Capture the cell that displays the provided text and extract its [X, Y] central coordinate. 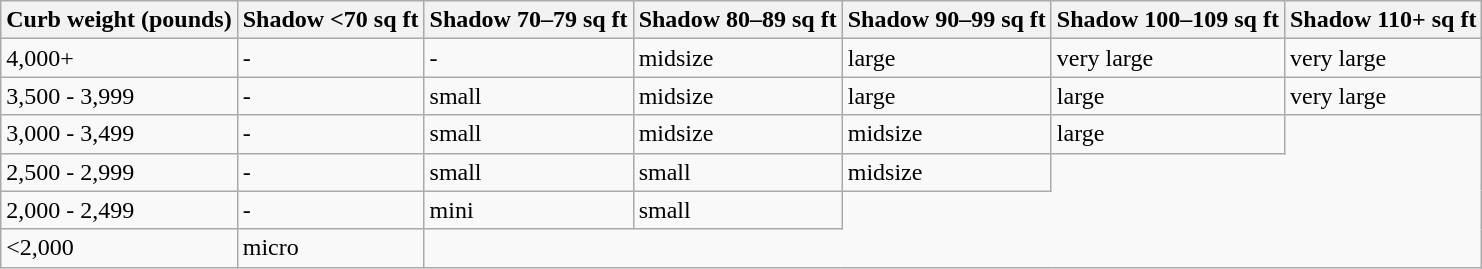
Shadow 90–99 sq ft [946, 20]
Curb weight (pounds) [119, 20]
Shadow 80–89 sq ft [738, 20]
mini [528, 210]
micro [330, 248]
2,000 - 2,499 [119, 210]
4,000+ [119, 58]
Shadow <70 sq ft [330, 20]
Shadow 100–109 sq ft [1168, 20]
Shadow 70–79 sq ft [528, 20]
3,500 - 3,999 [119, 96]
<2,000 [119, 248]
Shadow 110+ sq ft [1382, 20]
3,000 - 3,499 [119, 134]
2,500 - 2,999 [119, 172]
